Detect which cell encompasses the target text, then output its [x, y] center coordinate. 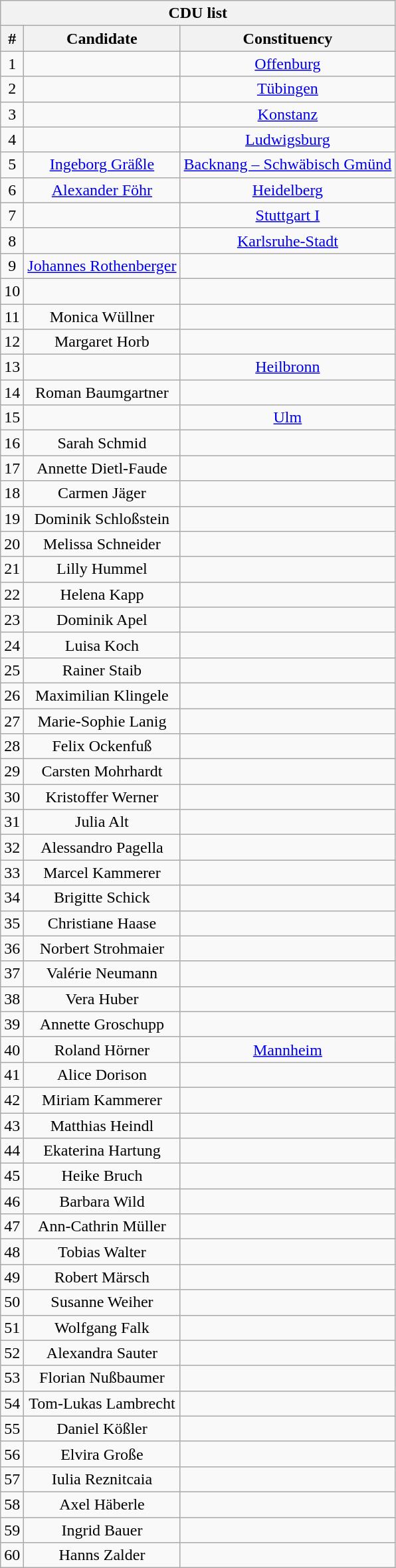
Roland Hörner [102, 1049]
Sarah Schmid [102, 443]
56 [12, 1454]
53 [12, 1378]
Roman Baumgartner [102, 392]
33 [12, 873]
52 [12, 1353]
Rainer Staib [102, 670]
Vera Huber [102, 999]
Lilly Hummel [102, 569]
Carmen Jäger [102, 493]
Johannes Rothenberger [102, 266]
Ekaterina Hartung [102, 1151]
Backnang – Schwäbisch Gmünd [288, 165]
Ann-Cathrin Müller [102, 1227]
Melissa Schneider [102, 544]
Dominik Apel [102, 620]
18 [12, 493]
13 [12, 367]
Daniel Kößler [102, 1429]
15 [12, 418]
Margaret Horb [102, 342]
Matthias Heindl [102, 1126]
29 [12, 772]
Mannheim [288, 1049]
Elvira Große [102, 1454]
Candidate [102, 39]
Valérie Neumann [102, 974]
Alexander Föhr [102, 190]
Christiane Haase [102, 923]
Constituency [288, 39]
Alessandro Pagella [102, 847]
Marcel Kammerer [102, 873]
19 [12, 519]
28 [12, 746]
Helena Kapp [102, 594]
Konstanz [288, 114]
9 [12, 266]
31 [12, 822]
Susanne Weiher [102, 1302]
Carsten Mohrhardt [102, 772]
41 [12, 1075]
59 [12, 1529]
CDU list [198, 13]
40 [12, 1049]
55 [12, 1429]
39 [12, 1024]
57 [12, 1479]
44 [12, 1151]
51 [12, 1328]
Monica Wüllner [102, 317]
Offenburg [288, 64]
14 [12, 392]
Brigitte Schick [102, 898]
22 [12, 594]
Annette Dietl-Faude [102, 468]
10 [12, 291]
Axel Häberle [102, 1504]
Miriam Kammerer [102, 1100]
30 [12, 797]
Annette Groschupp [102, 1024]
Norbert Strohmaier [102, 948]
Ludwigsburg [288, 139]
Tübingen [288, 89]
43 [12, 1126]
2 [12, 89]
Barbara Wild [102, 1201]
5 [12, 165]
1 [12, 64]
Kristoffer Werner [102, 797]
8 [12, 240]
23 [12, 620]
21 [12, 569]
24 [12, 645]
45 [12, 1176]
48 [12, 1252]
Dominik Schloßstein [102, 519]
7 [12, 215]
42 [12, 1100]
Ingeborg Gräßle [102, 165]
Ingrid Bauer [102, 1529]
Iulia Reznitcaia [102, 1479]
36 [12, 948]
17 [12, 468]
Julia Alt [102, 822]
35 [12, 923]
Heilbronn [288, 367]
16 [12, 443]
Stuttgart I [288, 215]
Ulm [288, 418]
58 [12, 1504]
37 [12, 974]
26 [12, 695]
4 [12, 139]
Maximilian Klingele [102, 695]
27 [12, 721]
34 [12, 898]
47 [12, 1227]
Tom-Lukas Lambrecht [102, 1403]
49 [12, 1277]
Tobias Walter [102, 1252]
25 [12, 670]
6 [12, 190]
Karlsruhe-Stadt [288, 240]
60 [12, 1555]
50 [12, 1302]
Felix Ockenfuß [102, 746]
# [12, 39]
Robert Märsch [102, 1277]
38 [12, 999]
Luisa Koch [102, 645]
Heidelberg [288, 190]
Heike Bruch [102, 1176]
20 [12, 544]
Alice Dorison [102, 1075]
32 [12, 847]
46 [12, 1201]
54 [12, 1403]
Marie-Sophie Lanig [102, 721]
12 [12, 342]
Florian Nußbaumer [102, 1378]
11 [12, 317]
Alexandra Sauter [102, 1353]
3 [12, 114]
Wolfgang Falk [102, 1328]
Hanns Zalder [102, 1555]
